Determine the (X, Y) coordinate at the center of the cell enclosing the given text.  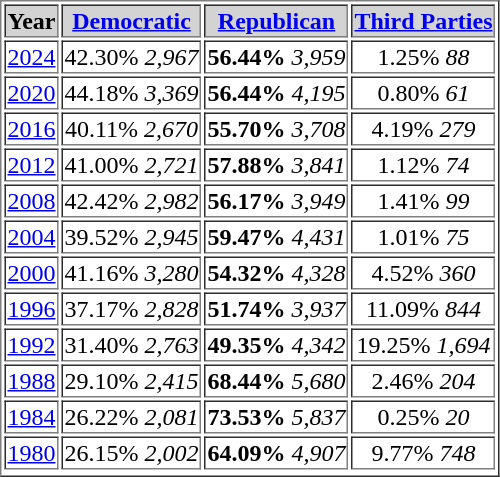
57.88% 3,841 (276, 164)
1992 (31, 344)
37.17% 2,828 (132, 308)
2000 (31, 272)
56.44% 3,959 (276, 56)
2020 (31, 92)
40.11% 2,670 (132, 128)
68.44% 5,680 (276, 380)
0.80% 61 (423, 92)
1.12% 74 (423, 164)
1988 (31, 380)
41.00% 2,721 (132, 164)
Year (31, 20)
2016 (31, 128)
4.52% 360 (423, 272)
29.10% 2,415 (132, 380)
2004 (31, 236)
Republican (276, 20)
56.44% 4,195 (276, 92)
1.41% 99 (423, 200)
4.19% 279 (423, 128)
55.70% 3,708 (276, 128)
19.25% 1,694 (423, 344)
Democratic (132, 20)
2024 (31, 56)
31.40% 2,763 (132, 344)
44.18% 3,369 (132, 92)
54.32% 4,328 (276, 272)
2008 (31, 200)
51.74% 3,937 (276, 308)
41.16% 3,280 (132, 272)
0.25% 20 (423, 416)
73.53% 5,837 (276, 416)
42.30% 2,967 (132, 56)
11.09% 844 (423, 308)
64.09% 4,907 (276, 452)
9.77% 748 (423, 452)
49.35% 4,342 (276, 344)
2012 (31, 164)
1996 (31, 308)
39.52% 2,945 (132, 236)
1.25% 88 (423, 56)
26.22% 2,081 (132, 416)
59.47% 4,431 (276, 236)
56.17% 3,949 (276, 200)
1.01% 75 (423, 236)
42.42% 2,982 (132, 200)
2.46% 204 (423, 380)
26.15% 2,002 (132, 452)
1980 (31, 452)
1984 (31, 416)
Third Parties (423, 20)
